Pinpoint the cell where the given text exists, returning its [X, Y] midpoint coordinate. 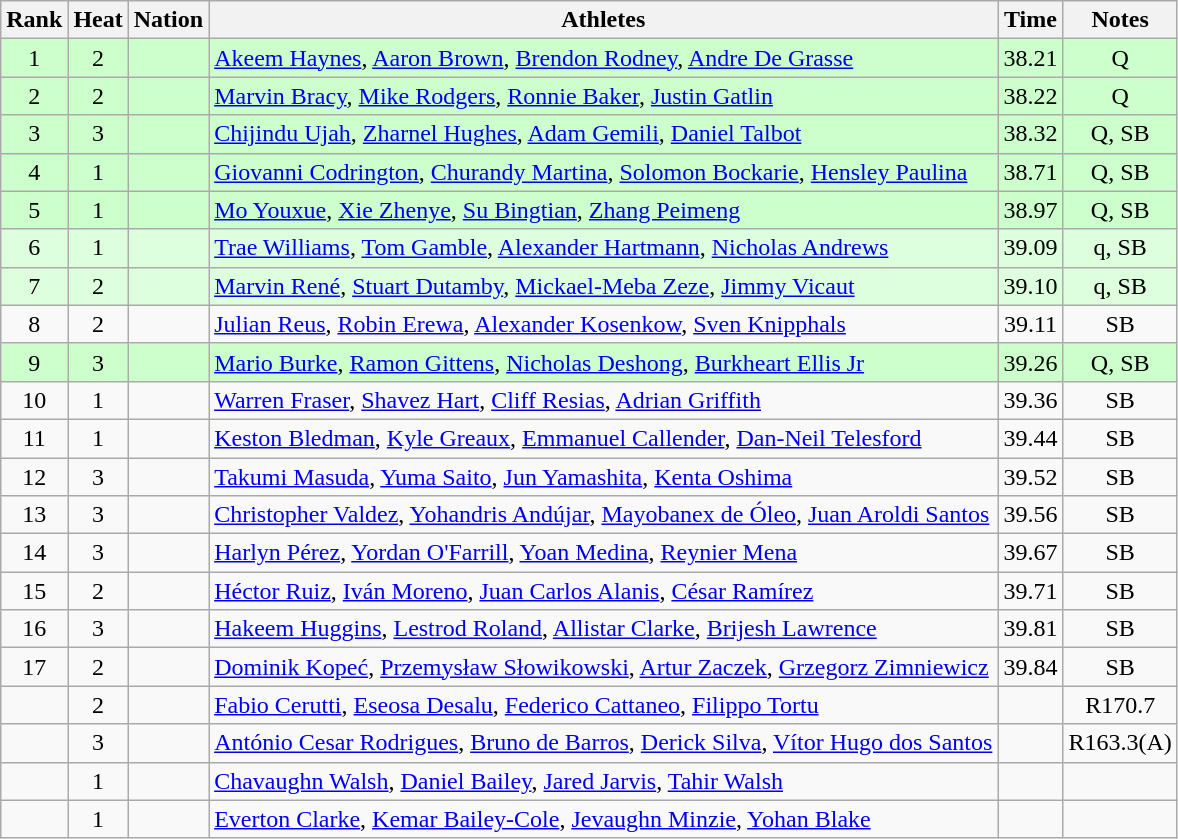
Nation [168, 20]
Heat [98, 20]
Christopher Valdez, Yohandris Andújar, Mayobanex de Óleo, Juan Aroldi Santos [604, 515]
Keston Bledman, Kyle Greaux, Emmanuel Callender, Dan-Neil Telesford [604, 438]
Marvin Bracy, Mike Rodgers, Ronnie Baker, Justin Gatlin [604, 96]
Giovanni Codrington, Churandy Martina, Solomon Bockarie, Hensley Paulina [604, 172]
4 [34, 172]
39.84 [1030, 667]
Chavaughn Walsh, Daniel Bailey, Jared Jarvis, Tahir Walsh [604, 781]
39.09 [1030, 248]
Marvin René, Stuart Dutamby, Mickael-Meba Zeze, Jimmy Vicaut [604, 286]
7 [34, 286]
39.26 [1030, 362]
Fabio Cerutti, Eseosa Desalu, Federico Cattaneo, Filippo Tortu [604, 705]
Warren Fraser, Shavez Hart, Cliff Resias, Adrian Griffith [604, 400]
Rank [34, 20]
Takumi Masuda, Yuma Saito, Jun Yamashita, Kenta Oshima [604, 477]
5 [34, 210]
39.56 [1030, 515]
39.11 [1030, 324]
17 [34, 667]
Time [1030, 20]
Trae Williams, Tom Gamble, Alexander Hartmann, Nicholas Andrews [604, 248]
10 [34, 400]
6 [34, 248]
39.67 [1030, 553]
39.44 [1030, 438]
Harlyn Pérez, Yordan O'Farrill, Yoan Medina, Reynier Mena [604, 553]
38.22 [1030, 96]
38.97 [1030, 210]
Mo Youxue, Xie Zhenye, Su Bingtian, Zhang Peimeng [604, 210]
39.36 [1030, 400]
Dominik Kopeć, Przemysław Słowikowski, Artur Zaczek, Grzegorz Zimniewicz [604, 667]
R163.3(A) [1120, 743]
António Cesar Rodrigues, Bruno de Barros, Derick Silva, Vítor Hugo dos Santos [604, 743]
39.52 [1030, 477]
11 [34, 438]
9 [34, 362]
38.32 [1030, 134]
38.21 [1030, 58]
8 [34, 324]
Mario Burke, Ramon Gittens, Nicholas Deshong, Burkheart Ellis Jr [604, 362]
Julian Reus, Robin Erewa, Alexander Kosenkow, Sven Knipphals [604, 324]
Chijindu Ujah, Zharnel Hughes, Adam Gemili, Daniel Talbot [604, 134]
39.81 [1030, 629]
Everton Clarke, Kemar Bailey-Cole, Jevaughn Minzie, Yohan Blake [604, 819]
Notes [1120, 20]
Athletes [604, 20]
38.71 [1030, 172]
Akeem Haynes, Aaron Brown, Brendon Rodney, Andre De Grasse [604, 58]
14 [34, 553]
Hakeem Huggins, Lestrod Roland, Allistar Clarke, Brijesh Lawrence [604, 629]
12 [34, 477]
39.71 [1030, 591]
R170.7 [1120, 705]
16 [34, 629]
13 [34, 515]
15 [34, 591]
39.10 [1030, 286]
Héctor Ruiz, Iván Moreno, Juan Carlos Alanis, César Ramírez [604, 591]
